Return the (X, Y) coordinate for the center point of the cell that contains the specified text.  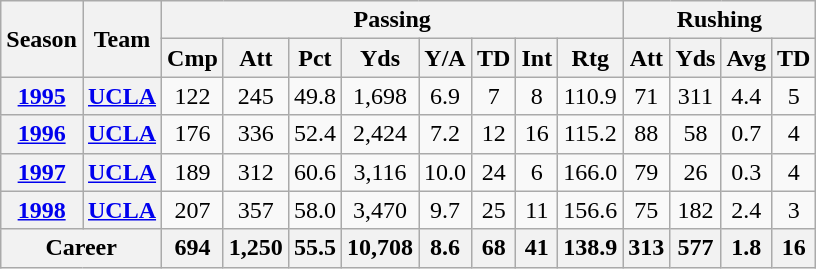
312 (256, 172)
25 (494, 210)
10,708 (380, 248)
138.9 (590, 248)
68 (494, 248)
0.3 (746, 172)
122 (193, 96)
6 (537, 172)
11 (537, 210)
1995 (42, 96)
1,698 (380, 96)
75 (646, 210)
694 (193, 248)
2,424 (380, 134)
1996 (42, 134)
110.9 (590, 96)
60.6 (314, 172)
6.9 (444, 96)
Cmp (193, 58)
Y/A (444, 58)
8.6 (444, 248)
49.8 (314, 96)
1,250 (256, 248)
189 (193, 172)
Passing (392, 20)
577 (696, 248)
4.4 (746, 96)
5 (794, 96)
41 (537, 248)
12 (494, 134)
7.2 (444, 134)
3,470 (380, 210)
58 (696, 134)
9.7 (444, 210)
357 (256, 210)
176 (193, 134)
71 (646, 96)
Rushing (720, 20)
3,116 (380, 172)
58.0 (314, 210)
Career (82, 248)
55.5 (314, 248)
115.2 (590, 134)
1997 (42, 172)
3 (794, 210)
207 (193, 210)
Pct (314, 58)
245 (256, 96)
26 (696, 172)
2.4 (746, 210)
8 (537, 96)
1998 (42, 210)
336 (256, 134)
7 (494, 96)
313 (646, 248)
24 (494, 172)
156.6 (590, 210)
88 (646, 134)
311 (696, 96)
0.7 (746, 134)
Season (42, 39)
1.8 (746, 248)
79 (646, 172)
182 (696, 210)
10.0 (444, 172)
166.0 (590, 172)
Avg (746, 58)
52.4 (314, 134)
Rtg (590, 58)
Int (537, 58)
Team (122, 39)
